Provide the [x, y] coordinate of the cell's center where the given text is located.  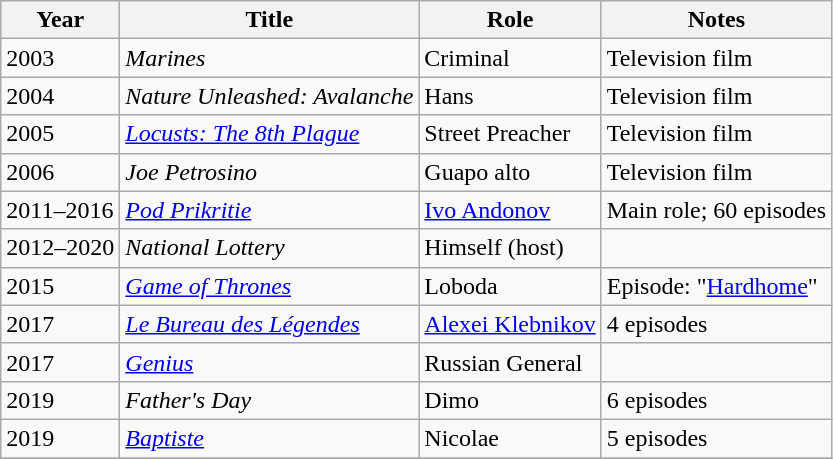
2004 [60, 96]
Baptiste [270, 438]
Criminal [510, 58]
2015 [60, 286]
Pod Prikritie [270, 210]
Game of Thrones [270, 286]
Alexei Klebnikov [510, 324]
Father's Day [270, 400]
Le Bureau des Légendes [270, 324]
Joe Petrosino [270, 172]
Guapo alto [510, 172]
Hans [510, 96]
Main role; 60 episodes [716, 210]
Nature Unleashed: Avalanche [270, 96]
Episode: "Hardhome" [716, 286]
2011–2016 [60, 210]
Russian General [510, 362]
Street Preacher [510, 134]
Role [510, 20]
4 episodes [716, 324]
Locusts: The 8th Plague [270, 134]
2006 [60, 172]
2003 [60, 58]
Year [60, 20]
National Lottery [270, 248]
Genius [270, 362]
Ivo Andonov [510, 210]
2005 [60, 134]
5 episodes [716, 438]
Himself (host) [510, 248]
Dimo [510, 400]
6 episodes [716, 400]
Marines [270, 58]
Loboda [510, 286]
2012–2020 [60, 248]
Notes [716, 20]
Title [270, 20]
Nicolae [510, 438]
